Search for the cell housing the specified text and yield its (x, y) center coordinate. 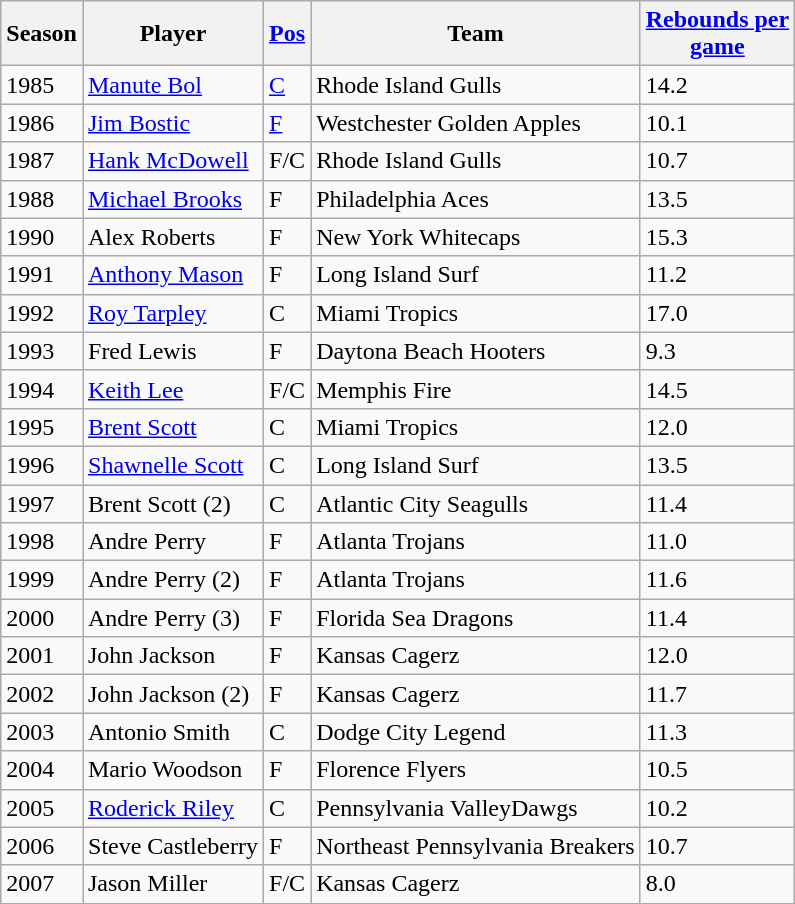
John Jackson (172, 656)
Brent Scott (172, 427)
Fred Lewis (172, 351)
Andre Perry (2) (172, 580)
2000 (42, 618)
1996 (42, 465)
11.6 (717, 580)
1998 (42, 542)
Mario Woodson (172, 770)
Pos (288, 34)
1987 (42, 161)
1985 (42, 85)
1999 (42, 580)
Daytona Beach Hooters (476, 351)
Alex Roberts (172, 237)
1990 (42, 237)
Shawnelle Scott (172, 465)
11.3 (717, 732)
1988 (42, 199)
Memphis Fire (476, 389)
Brent Scott (2) (172, 503)
Rebounds pergame (717, 34)
2007 (42, 884)
1994 (42, 389)
Team (476, 34)
Florence Flyers (476, 770)
Player (172, 34)
Andre Perry (172, 542)
Season (42, 34)
15.3 (717, 237)
10.1 (717, 123)
14.2 (717, 85)
2003 (42, 732)
11.7 (717, 694)
Florida Sea Dragons (476, 618)
1995 (42, 427)
1992 (42, 313)
Anthony Mason (172, 275)
2001 (42, 656)
Michael Brooks (172, 199)
Atlantic City Seagulls (476, 503)
Philadelphia Aces (476, 199)
Jason Miller (172, 884)
1997 (42, 503)
11.0 (717, 542)
10.5 (717, 770)
14.5 (717, 389)
Pennsylvania ValleyDawgs (476, 808)
9.3 (717, 351)
Roderick Riley (172, 808)
10.2 (717, 808)
Jim Bostic (172, 123)
John Jackson (2) (172, 694)
8.0 (717, 884)
Westchester Golden Apples (476, 123)
Northeast Pennsylvania Breakers (476, 846)
Antonio Smith (172, 732)
Dodge City Legend (476, 732)
11.2 (717, 275)
2005 (42, 808)
2004 (42, 770)
Roy Tarpley (172, 313)
1986 (42, 123)
1993 (42, 351)
Steve Castleberry (172, 846)
Andre Perry (3) (172, 618)
2006 (42, 846)
1991 (42, 275)
New York Whitecaps (476, 237)
Hank McDowell (172, 161)
17.0 (717, 313)
2002 (42, 694)
Keith Lee (172, 389)
Manute Bol (172, 85)
